For the text-containing cell, return its midpoint in [x, y] coordinate format. 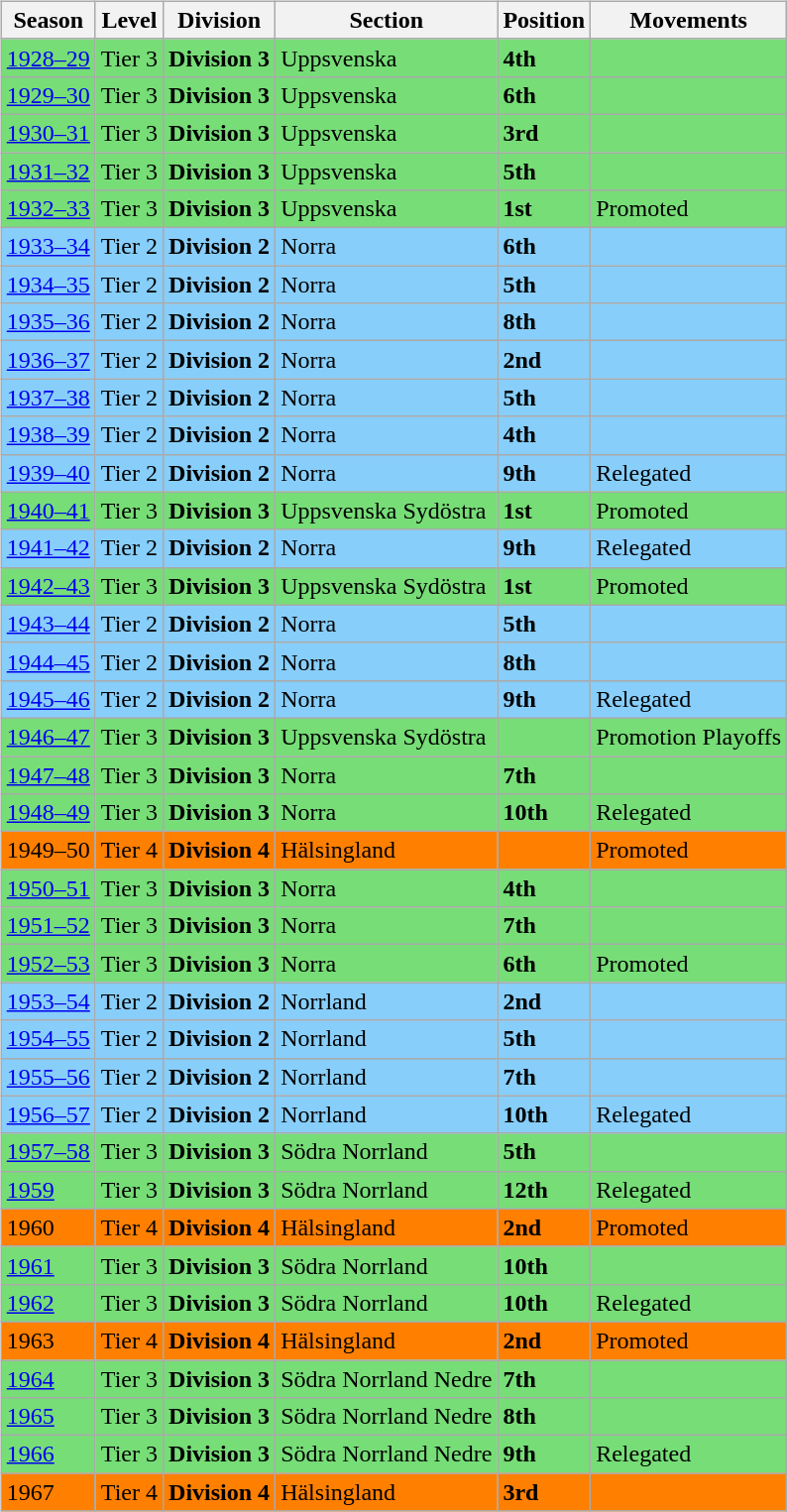
1962 [48, 1303]
1957–58 [48, 1152]
1932–33 [48, 209]
1937–38 [48, 398]
1946–47 [48, 737]
1928–29 [48, 58]
Level [129, 20]
1929–30 [48, 95]
1940–41 [48, 511]
1939–40 [48, 473]
1936–37 [48, 360]
1941–42 [48, 548]
1959 [48, 1190]
1935–36 [48, 322]
1934–35 [48, 285]
1945–46 [48, 699]
1930–31 [48, 133]
1950–51 [48, 888]
1955–56 [48, 1077]
1965 [48, 1417]
1966 [48, 1454]
1953–54 [48, 1001]
1944–45 [48, 661]
1967 [48, 1492]
1960 [48, 1227]
1954–55 [48, 1039]
1931–32 [48, 172]
12th [544, 1190]
Movements [689, 20]
1933–34 [48, 247]
Position [544, 20]
1942–43 [48, 586]
1952–53 [48, 964]
1951–52 [48, 926]
1964 [48, 1379]
1943–44 [48, 624]
1961 [48, 1265]
1947–48 [48, 774]
Promotion Playoffs [689, 737]
1963 [48, 1340]
1938–39 [48, 435]
Season [48, 20]
1948–49 [48, 813]
Division [220, 20]
1949–50 [48, 851]
Section [387, 20]
1956–57 [48, 1114]
